Output the (X, Y) coordinate of the center of the cell containing the given text.  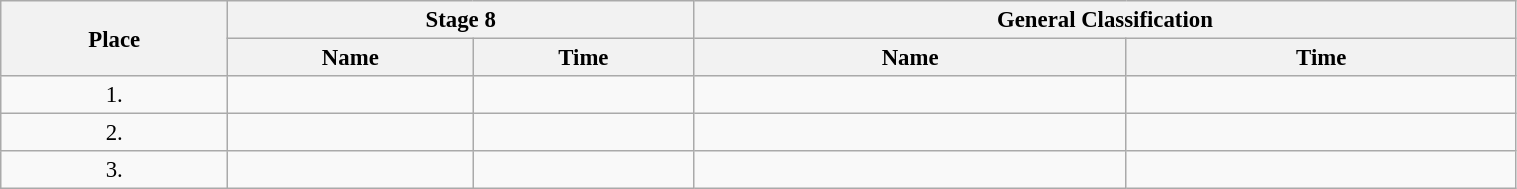
3. (114, 170)
Place (114, 38)
2. (114, 133)
Stage 8 (461, 20)
1. (114, 95)
General Classification (1105, 20)
